Search for the cell housing the specified text and yield its (x, y) center coordinate. 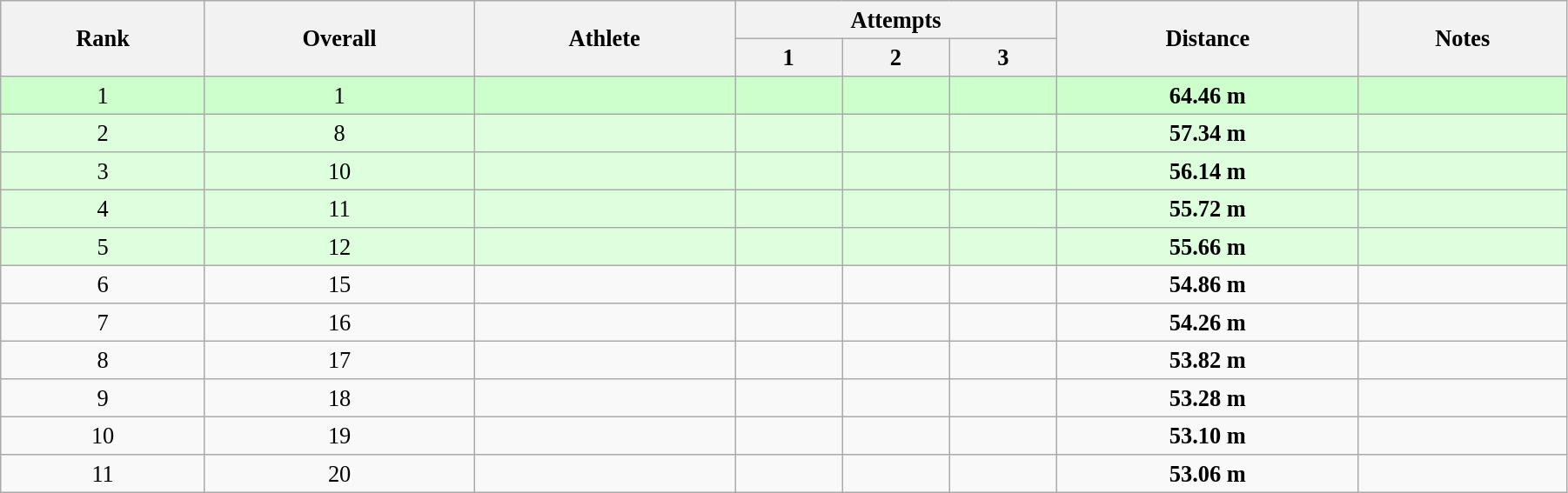
15 (339, 284)
Distance (1208, 38)
64.46 m (1208, 95)
6 (103, 284)
55.72 m (1208, 209)
Rank (103, 38)
9 (103, 398)
12 (339, 247)
Notes (1462, 38)
17 (339, 360)
19 (339, 436)
Overall (339, 38)
53.10 m (1208, 436)
Athlete (605, 38)
53.82 m (1208, 360)
7 (103, 323)
5 (103, 247)
53.06 m (1208, 474)
16 (339, 323)
18 (339, 398)
4 (103, 209)
57.34 m (1208, 133)
54.26 m (1208, 323)
53.28 m (1208, 398)
54.86 m (1208, 284)
56.14 m (1208, 171)
20 (339, 474)
55.66 m (1208, 247)
Attempts (896, 19)
